Return the (X, Y) coordinate for the center point of the cell that contains the specified text.  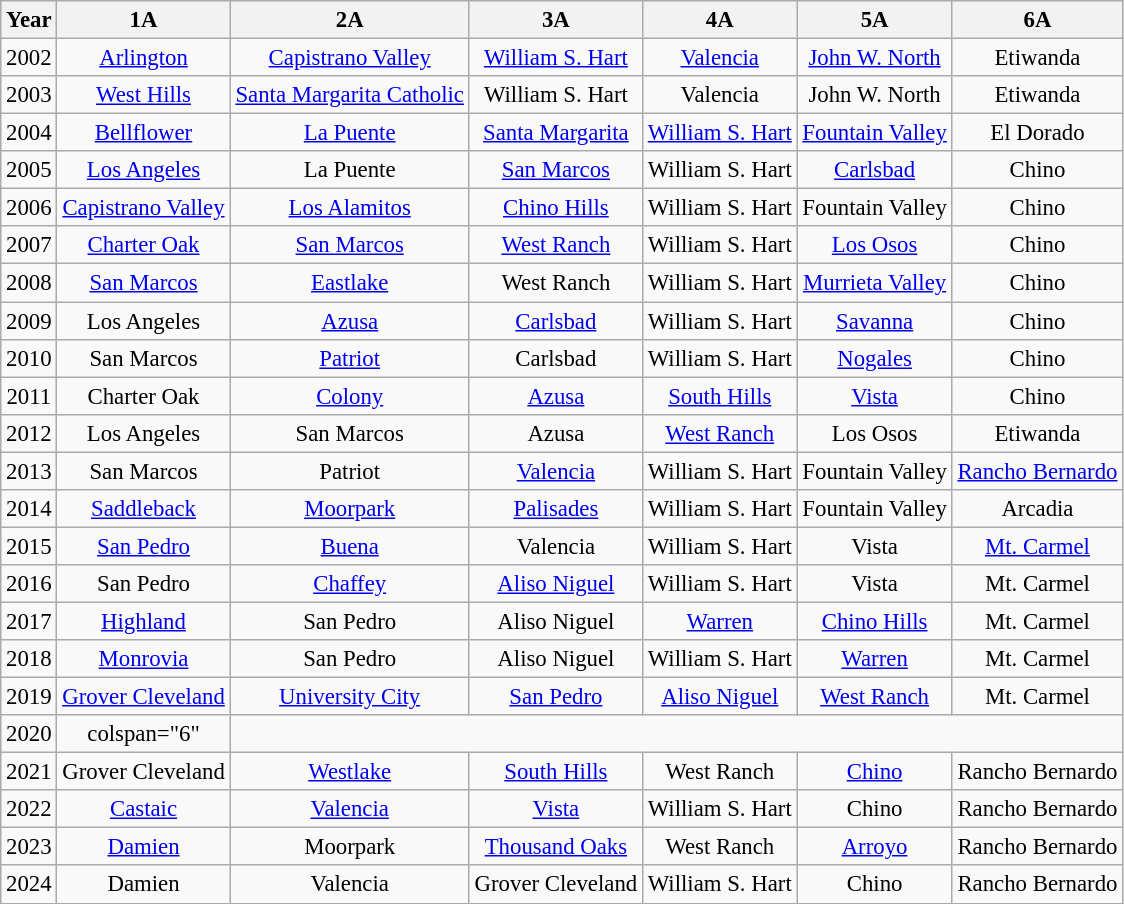
Arcadia (1038, 509)
6A (1038, 20)
2004 (29, 133)
Arroyo (874, 847)
2023 (29, 847)
Saddleback (144, 509)
El Dorado (1038, 133)
Colony (350, 396)
Buena (350, 546)
2009 (29, 321)
1A (144, 20)
Chaffey (350, 584)
2005 (29, 170)
3A (556, 20)
2006 (29, 208)
Thousand Oaks (556, 847)
Los Alamitos (350, 208)
2002 (29, 58)
Savanna (874, 321)
Monrovia (144, 659)
Nogales (874, 358)
2024 (29, 885)
2003 (29, 95)
Santa Margarita (556, 133)
2013 (29, 471)
Westlake (350, 772)
2014 (29, 509)
2016 (29, 584)
Murrieta Valley (874, 283)
2007 (29, 245)
2008 (29, 283)
West Hills (144, 95)
2017 (29, 621)
5A (874, 20)
Castaic (144, 809)
2015 (29, 546)
Arlington (144, 58)
2020 (29, 734)
Bellflower (144, 133)
Santa Margarita Catholic (350, 95)
Year (29, 20)
4A (720, 20)
2022 (29, 809)
2A (350, 20)
University City (350, 697)
Palisades (556, 509)
2021 (29, 772)
2019 (29, 697)
Eastlake (350, 283)
colspan="6" (144, 734)
2011 (29, 396)
2012 (29, 433)
2018 (29, 659)
2010 (29, 358)
Highland (144, 621)
